Determine the [x, y] coordinate at the center of the cell enclosing the given text.  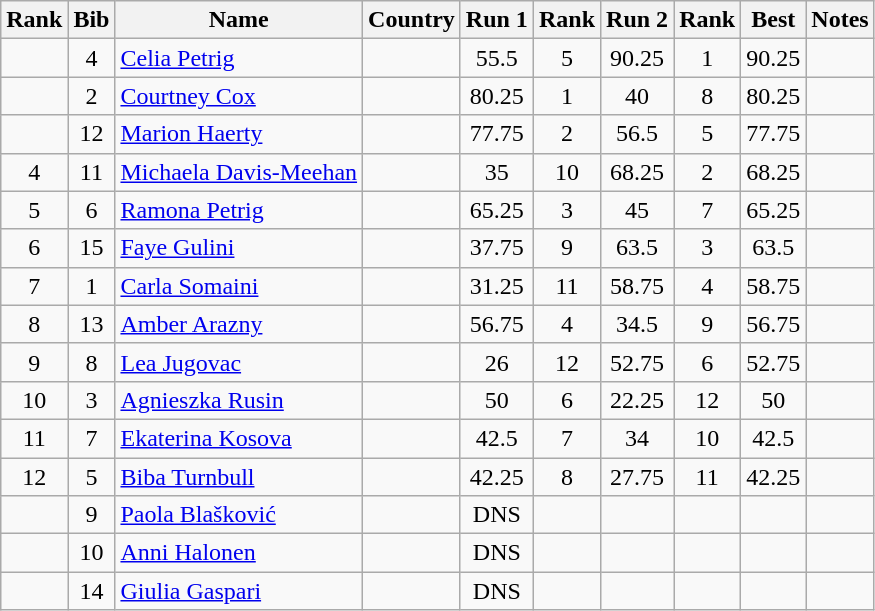
34 [638, 438]
Amber Arazny [239, 324]
Best [774, 20]
55.5 [496, 58]
Lea Jugovac [239, 362]
14 [92, 591]
35 [496, 172]
Ramona Petrig [239, 210]
Agnieszka Rusin [239, 400]
Courtney Cox [239, 96]
Michaela Davis-Meehan [239, 172]
34.5 [638, 324]
26 [496, 362]
45 [638, 210]
37.75 [496, 248]
Paola Blašković [239, 515]
Marion Haerty [239, 134]
Run 2 [638, 20]
13 [92, 324]
22.25 [638, 400]
Biba Turnbull [239, 477]
27.75 [638, 477]
Carla Somaini [239, 286]
Celia Petrig [239, 58]
15 [92, 248]
Faye Gulini [239, 248]
Bib [92, 20]
Country [412, 20]
Giulia Gaspari [239, 591]
Notes [840, 20]
Name [239, 20]
Run 1 [496, 20]
31.25 [496, 286]
56.5 [638, 134]
Anni Halonen [239, 553]
40 [638, 96]
Ekaterina Kosova [239, 438]
